Extract the [X, Y] coordinate from the center of the cell holding the provided text.  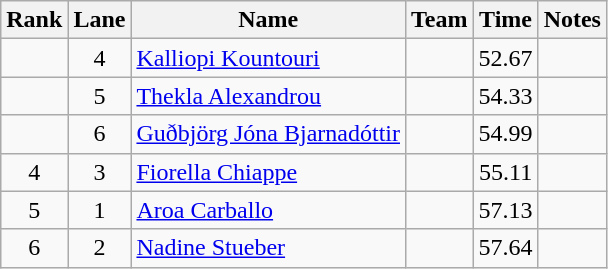
2 [100, 248]
Name [268, 20]
Kalliopi Kountouri [268, 58]
Lane [100, 20]
3 [100, 172]
Aroa Carballo [268, 210]
Notes [572, 20]
57.13 [506, 210]
57.64 [506, 248]
54.99 [506, 134]
Time [506, 20]
1 [100, 210]
Team [440, 20]
Fiorella Chiappe [268, 172]
Guðbjörg Jóna Bjarnadóttir [268, 134]
Rank [34, 20]
55.11 [506, 172]
54.33 [506, 96]
Nadine Stueber [268, 248]
Thekla Alexandrou [268, 96]
52.67 [506, 58]
